Detect which cell encompasses the target text, then output its (x, y) center coordinate. 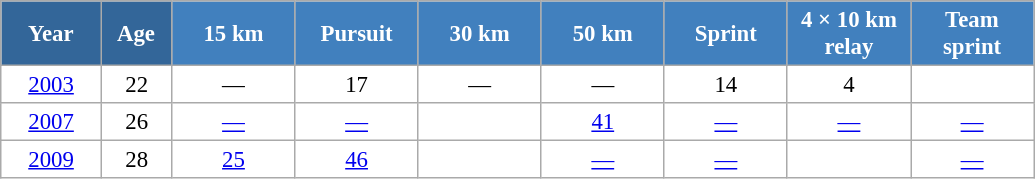
2007 (52, 122)
17 (356, 85)
2009 (52, 160)
46 (356, 160)
25 (234, 160)
Sprint (726, 34)
4 (848, 85)
14 (726, 85)
50 km (602, 34)
2003 (52, 85)
Pursuit (356, 34)
30 km (480, 34)
4 × 10 km relay (848, 34)
22 (136, 85)
Team sprint (972, 34)
Year (52, 34)
26 (136, 122)
41 (602, 122)
Age (136, 34)
28 (136, 160)
15 km (234, 34)
